Identify which cell holds the provided text, then report its [x, y] central coordinate. 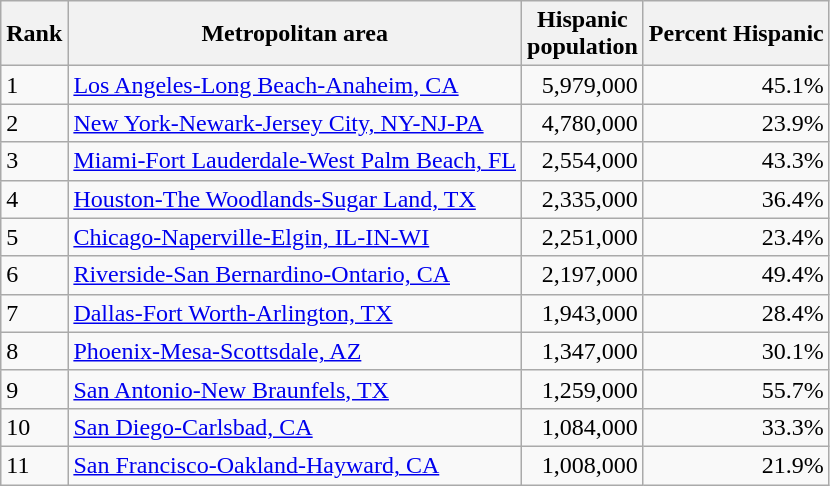
55.7% [736, 389]
Chicago-Naperville-Elgin, IL-IN-WI [295, 237]
4,780,000 [583, 123]
1,347,000 [583, 351]
Dallas-Fort Worth-Arlington, TX [295, 313]
11 [34, 465]
1,084,000 [583, 427]
43.3% [736, 161]
Phoenix-Mesa-Scottsdale, AZ [295, 351]
23.9% [736, 123]
7 [34, 313]
2,251,000 [583, 237]
23.4% [736, 237]
San Francisco-Oakland-Hayward, CA [295, 465]
1,943,000 [583, 313]
San Antonio-New Braunfels, TX [295, 389]
21.9% [736, 465]
Los Angeles-Long Beach-Anaheim, CA [295, 85]
New York-Newark-Jersey City, NY-NJ-PA [295, 123]
6 [34, 275]
30.1% [736, 351]
1 [34, 85]
33.3% [736, 427]
8 [34, 351]
2,554,000 [583, 161]
2,197,000 [583, 275]
Houston-The Woodlands-Sugar Land, TX [295, 199]
Rank [34, 34]
1,259,000 [583, 389]
9 [34, 389]
2 [34, 123]
Miami-Fort Lauderdale-West Palm Beach, FL [295, 161]
San Diego-Carlsbad, CA [295, 427]
45.1% [736, 85]
49.4% [736, 275]
10 [34, 427]
Riverside-San Bernardino-Ontario, CA [295, 275]
36.4% [736, 199]
5,979,000 [583, 85]
5 [34, 237]
2,335,000 [583, 199]
1,008,000 [583, 465]
4 [34, 199]
Metropolitan area [295, 34]
Percent Hispanic [736, 34]
28.4% [736, 313]
3 [34, 161]
Hispanic population [583, 34]
